Provide the (X, Y) coordinate of the cell's center where the given text is located.  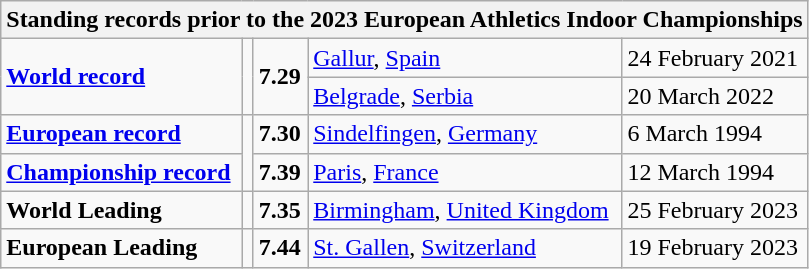
12 March 1994 (715, 172)
World record (122, 77)
7.35 (280, 210)
Sindelfingen, Germany (465, 134)
World Leading (122, 210)
European record (122, 134)
7.30 (280, 134)
19 February 2023 (715, 248)
Birmingham, United Kingdom (465, 210)
20 March 2022 (715, 96)
Standing records prior to the 2023 European Athletics Indoor Championships (404, 20)
Gallur, Spain (465, 58)
24 February 2021 (715, 58)
25 February 2023 (715, 210)
7.29 (280, 77)
7.44 (280, 248)
7.39 (280, 172)
Paris, France (465, 172)
European Leading (122, 248)
Championship record (122, 172)
6 March 1994 (715, 134)
Belgrade, Serbia (465, 96)
St. Gallen, Switzerland (465, 248)
